Return (X, Y) of the center of cell containing provided text 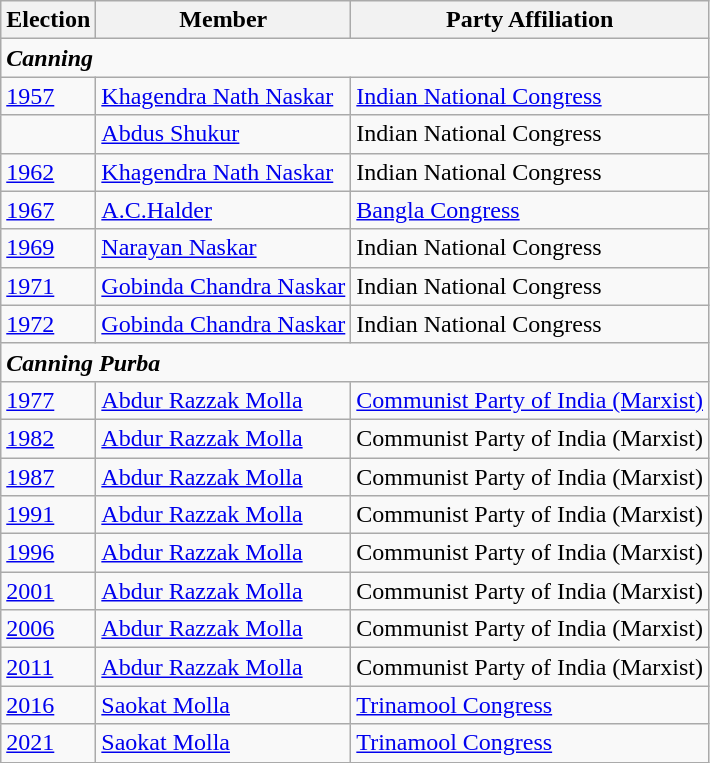
1987 (48, 477)
Bangla Congress (530, 210)
Canning Purba (355, 362)
Narayan Naskar (224, 248)
1969 (48, 248)
1962 (48, 172)
Election (48, 20)
Canning (355, 58)
1972 (48, 324)
1982 (48, 438)
2016 (48, 705)
Member (224, 20)
2011 (48, 667)
2001 (48, 591)
Party Affiliation (530, 20)
Abdus Shukur (224, 134)
1971 (48, 286)
2006 (48, 629)
1957 (48, 96)
A.C.Halder (224, 210)
1967 (48, 210)
1977 (48, 400)
1996 (48, 553)
1991 (48, 515)
2021 (48, 743)
